Find where the given text appears and provide that cell's center as (x, y) coordinate. 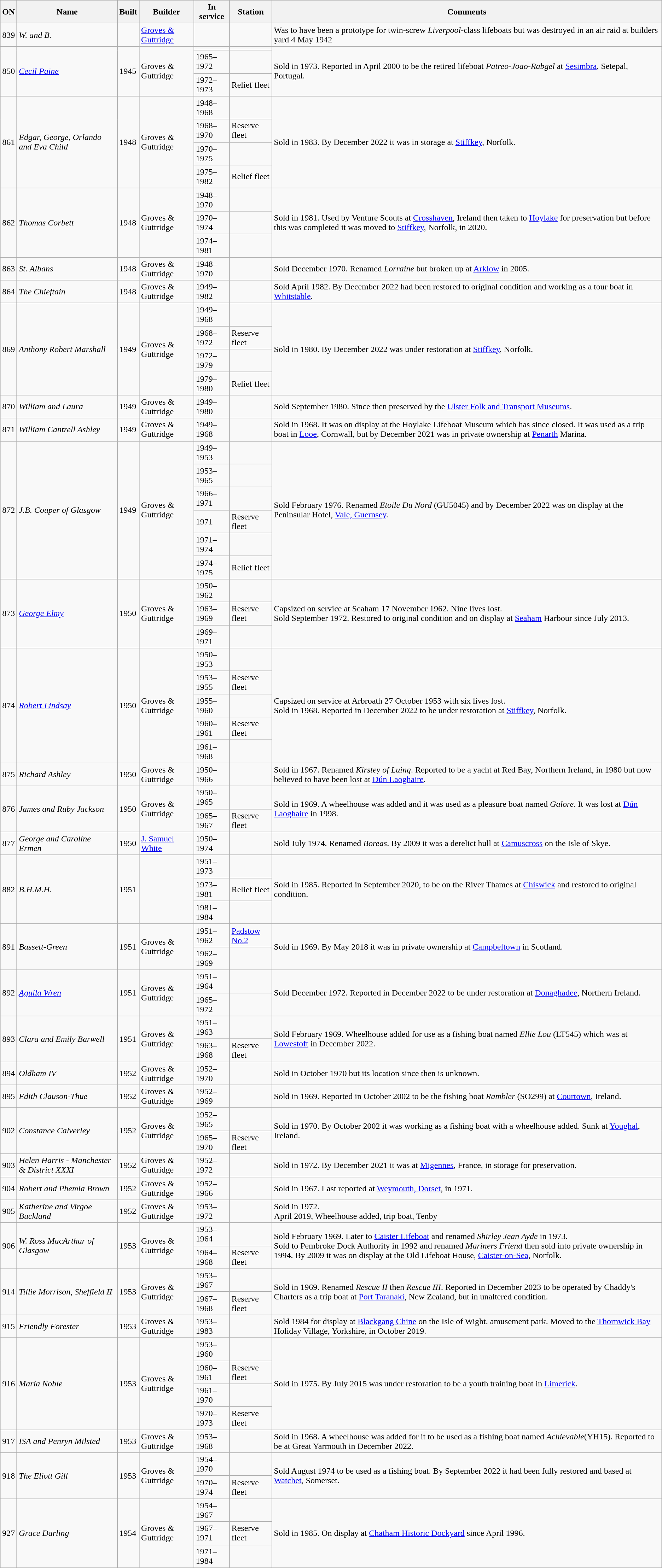
927 (8, 1533)
1971–1974 (211, 544)
1970–1973 (211, 1419)
Bassett-Green (67, 947)
Was to have been a prototype for twin-screw Liverpool-class lifeboats but was destroyed in an air raid at builders yard 4 May 1942 (467, 35)
Padstow No.2 (251, 935)
Anthony Robert Marshall (67, 349)
1969–1971 (211, 636)
1968–1970 (211, 131)
Tillie Morrison, Sheffield II (67, 1292)
1979–1980 (211, 384)
Thomas Corbett (67, 223)
1975–1982 (211, 177)
Sold in 1985. Reported in September 2020, to be on the River Thames at Chiswick and restored to original condition. (467, 889)
1962–1969 (211, 958)
ON (8, 12)
Builder (167, 12)
1953–1965 (211, 476)
Cecil Paine (67, 71)
891 (8, 947)
Sold in 1970. By October 2002 it was working as a fishing boat with a wheelhouse added. Sunk at Youghal, Ireland. (467, 1131)
1952–1969 (211, 1096)
1963–1969 (211, 613)
875 (8, 775)
1955–1960 (211, 705)
894 (8, 1074)
Sold in 1969. A wheelhouse was added and it was used as a pleasure boat named Galore. It was lost at Dún Laoghaire in 1998. (467, 809)
869 (8, 349)
1950–1974 (211, 843)
Sold in 1972.April 2019, Wheelhouse added, trip boat, Tenby (467, 1211)
Aguila Wren (67, 993)
917 (8, 1441)
1965–1967 (211, 821)
871 (8, 430)
Richard Ashley (67, 775)
Sold February 1976. Renamed Etoile Du Nord (GU5045) and by December 2022 was on display at the Peninsular Hotel, Vale, Guernsey. (467, 510)
916 (8, 1384)
1954–1970 (211, 1464)
1972–1979 (211, 360)
W. Ross MacArthur of Glasgow (67, 1246)
1953–1967 (211, 1280)
Sold in 1969. By May 2018 it was in private ownership at Campbeltown in Scotland. (467, 947)
Sold in 1980. By December 2022 was under restoration at Stiffkey, Norfolk. (467, 349)
1953–1964 (211, 1234)
Sold in 1967. Last reported at Weymouth, Dorset, in 1971. (467, 1188)
906 (8, 1246)
Name (67, 12)
Station (251, 12)
1952–1966 (211, 1188)
882 (8, 889)
1953–1960 (211, 1349)
1963–1968 (211, 1050)
1964–1968 (211, 1257)
J. Samuel White (167, 843)
James and Ruby Jackson (67, 809)
Sold in 1985. On display at Chatham Historic Dockyard since April 1996. (467, 1533)
J.B. Couper of Glasgow (67, 510)
904 (8, 1188)
1949–1980 (211, 406)
In service (211, 12)
Clara and Emily Barwell (67, 1039)
Sold in 1975. By July 2015 was under restoration to be a youth training boat in Limerick. (467, 1384)
1949–1982 (211, 292)
Sold in 1968. A wheelhouse was added for it to be used as a fishing boat named Achievable(YH15). Reported to be at Great Yarmouth in December 2022. (467, 1441)
839 (8, 35)
W. and B. (67, 35)
Oldham IV (67, 1074)
1950–1962 (211, 590)
1967–1968 (211, 1303)
873 (8, 613)
Edith Clauson-Thue (67, 1096)
1966–1971 (211, 498)
1953–1972 (211, 1211)
1971–1984 (211, 1556)
862 (8, 223)
Grace Darling (67, 1533)
Robert Lindsay (67, 705)
Sold in 1983. By December 2022 it was in storage at Stiffkey, Norfolk. (467, 142)
1970–1975 (211, 153)
863 (8, 269)
Sold in 1972. By December 2021 it was at Migennes, France, in storage for preservation. (467, 1165)
874 (8, 705)
1945 (128, 71)
1952–1972 (211, 1165)
1951–1963 (211, 1028)
895 (8, 1096)
1971 (211, 522)
1961–1968 (211, 751)
George and Caroline Ermen (67, 843)
Comments (467, 12)
William and Laura (67, 406)
1967–1971 (211, 1533)
1965–1970 (211, 1142)
George Elmy (67, 613)
Maria Noble (67, 1384)
Sold in October 1970 but its location since then is unknown. (467, 1074)
1951–1964 (211, 981)
The Eliott Gill (67, 1476)
1953–1968 (211, 1441)
ISA and Penryn Milsted (67, 1441)
Constance Calverley (67, 1131)
Sold December 1972. Reported in December 2022 to be under restoration at Donaghadee, Northern Ireland. (467, 993)
876 (8, 809)
Katherine and Virgoe Buckland (67, 1211)
1968–1972 (211, 338)
Friendly Forester (67, 1326)
Sold September 1980. Since then preserved by the Ulster Folk and Transport Museums. (467, 406)
864 (8, 292)
877 (8, 843)
1953–1983 (211, 1326)
B.H.M.H. (67, 889)
Sold February 1969. Wheelhouse added for use as a fishing boat named Ellie Lou (LT545) which was at Lowestoft in December 2022. (467, 1039)
1950–1966 (211, 775)
1973–1981 (211, 889)
1972–1973 (211, 85)
St. Albans (67, 269)
1948–1968 (211, 107)
Robert and Phemia Brown (67, 1188)
Sold in 1973. Reported in April 2000 to be the retired lifeboat Patreo-Joao-Rabgel at Sesimbra, Setepal, Portugal. (467, 71)
Edgar, George, Orlando and Eva Child (67, 142)
1950–1953 (211, 659)
Sold July 1974. Renamed Boreas. By 2009 it was a derelict hull at Camuscross on the Isle of Skye. (467, 843)
861 (8, 142)
1951–1962 (211, 935)
915 (8, 1326)
1952–1970 (211, 1074)
1954 (128, 1533)
Built (128, 12)
918 (8, 1476)
870 (8, 406)
1974–1975 (211, 568)
892 (8, 993)
1952–1965 (211, 1120)
Helen Harris - Manchester & District XXXI (67, 1165)
Sold in 1969. Reported in October 2002 to be the fishing boat Rambler (SO299) at Courtown, Ireland. (467, 1096)
902 (8, 1131)
903 (8, 1165)
872 (8, 510)
1981–1984 (211, 912)
1950–1965 (211, 797)
Sold August 1974 to be used as a fishing boat. By September 2022 it had been fully restored and based at Watchet, Somerset. (467, 1476)
893 (8, 1039)
1954–1967 (211, 1510)
William Cantrell Ashley (67, 430)
1953–1955 (211, 683)
850 (8, 71)
914 (8, 1292)
Sold December 1970. Renamed Lorraine but broken up at Arklow in 2005. (467, 269)
1949–1953 (211, 452)
1951–1973 (211, 867)
905 (8, 1211)
The Chieftain (67, 292)
1974–1981 (211, 245)
Sold April 1982. By December 2022 had been restored to original condition and working as a tour boat in Whitstable. (467, 292)
1961–1970 (211, 1395)
